Find where the given text appears and provide that cell's center as (x, y) coordinate. 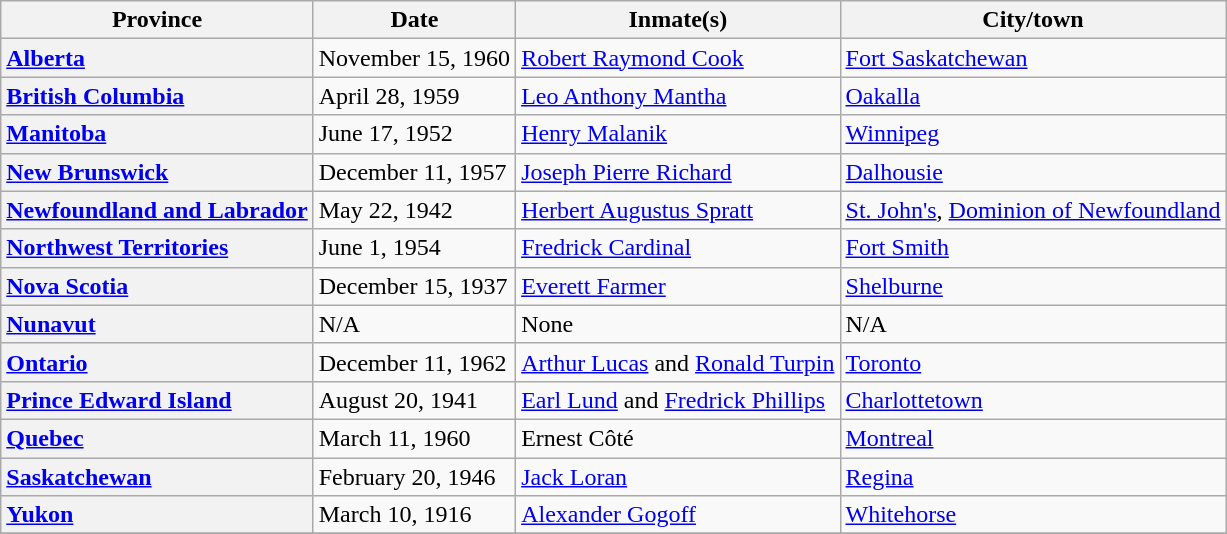
February 20, 1946 (414, 477)
Prince Edward Island (157, 400)
Ontario (157, 362)
Newfoundland and Labrador (157, 210)
St. John's, Dominion of Newfoundland (1033, 210)
Toronto (1033, 362)
Jack Loran (678, 477)
Oakalla (1033, 96)
April 28, 1959 (414, 96)
August 20, 1941 (414, 400)
British Columbia (157, 96)
Nova Scotia (157, 286)
Manitoba (157, 134)
December 11, 1957 (414, 172)
June 17, 1952 (414, 134)
December 11, 1962 (414, 362)
Joseph Pierre Richard (678, 172)
Whitehorse (1033, 515)
Dalhousie (1033, 172)
Nunavut (157, 324)
Fort Smith (1033, 248)
March 10, 1916 (414, 515)
Alberta (157, 58)
New Brunswick (157, 172)
Montreal (1033, 438)
December 15, 1937 (414, 286)
Province (157, 20)
Henry Malanik (678, 134)
City/town (1033, 20)
Ernest Côté (678, 438)
Alexander Gogoff (678, 515)
Charlottetown (1033, 400)
Earl Lund and Fredrick Phillips (678, 400)
Quebec (157, 438)
Winnipeg (1033, 134)
Shelburne (1033, 286)
November 15, 1960 (414, 58)
Robert Raymond Cook (678, 58)
June 1, 1954 (414, 248)
Inmate(s) (678, 20)
Arthur Lucas and Ronald Turpin (678, 362)
Date (414, 20)
Leo Anthony Mantha (678, 96)
March 11, 1960 (414, 438)
Herbert Augustus Spratt (678, 210)
None (678, 324)
Northwest Territories (157, 248)
Fredrick Cardinal (678, 248)
May 22, 1942 (414, 210)
Saskatchewan (157, 477)
Everett Farmer (678, 286)
Fort Saskatchewan (1033, 58)
Yukon (157, 515)
Regina (1033, 477)
